Pinpoint the cell where the given text exists, returning its (X, Y) midpoint coordinate. 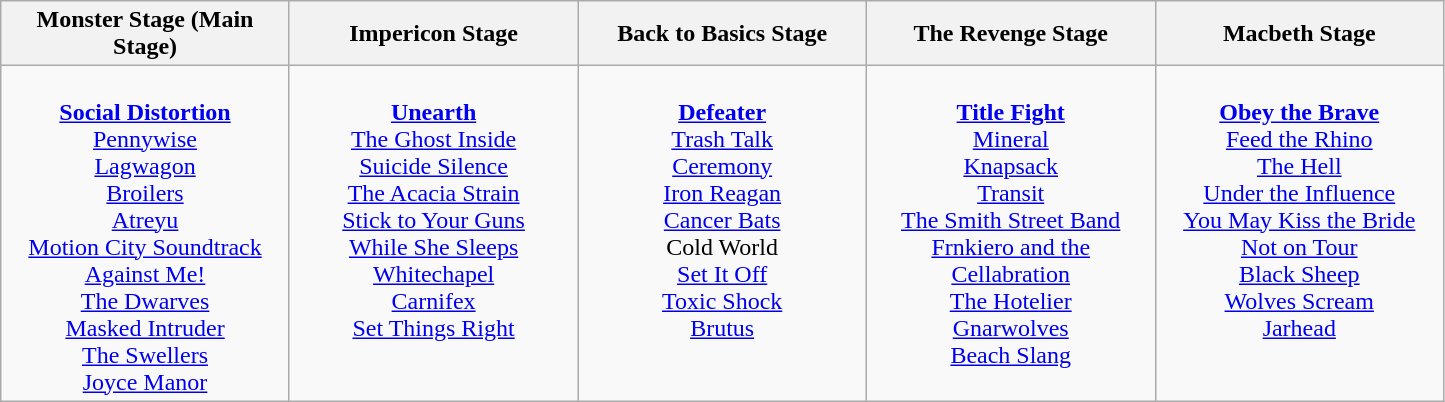
Title Fight Mineral Knapsack Transit The Smith Street Band Frnkiero and the Cellabration The Hotelier Gnarwolves Beach Slang (1010, 234)
Obey the Brave Feed the Rhino The Hell Under the Influence You May Kiss the Bride Not on Tour Black Sheep Wolves Scream Jarhead (1300, 234)
Monster Stage (Main Stage) (146, 34)
Macbeth Stage (1300, 34)
Defeater Trash Talk Ceremony Iron Reagan Cancer Bats Cold World Set It Off Toxic Shock Brutus (722, 234)
Unearth The Ghost Inside Suicide Silence The Acacia Strain Stick to Your Guns While She Sleeps Whitechapel Carnifex Set Things Right (434, 234)
Back to Basics Stage (722, 34)
The Revenge Stage (1010, 34)
Impericon Stage (434, 34)
Social Distortion Pennywise Lagwagon Broilers Atreyu Motion City Soundtrack Against Me! The Dwarves Masked Intruder The Swellers Joyce Manor (146, 234)
